Return [x, y] of the center of cell containing provided text 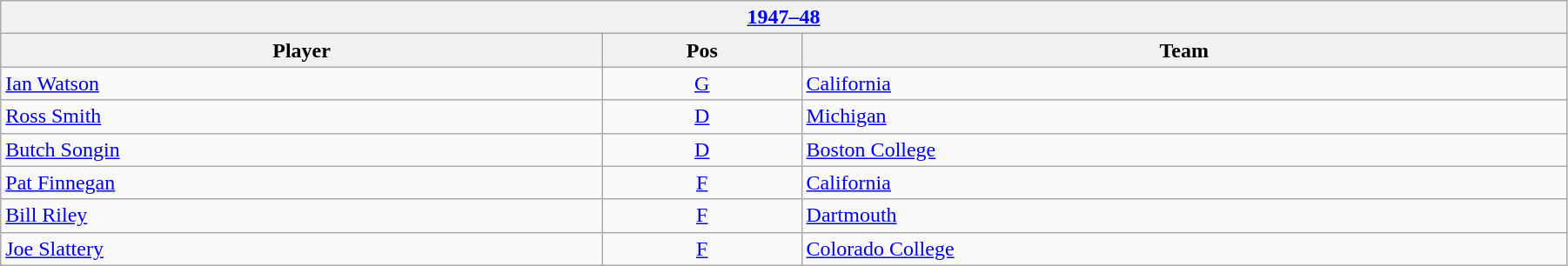
Butch Songin [302, 150]
Boston College [1183, 150]
1947–48 [784, 17]
Player [302, 50]
Pat Finnegan [302, 183]
Team [1183, 50]
Ross Smith [302, 116]
Bill Riley [302, 216]
Ian Watson [302, 83]
Joe Slattery [302, 249]
Michigan [1183, 116]
Dartmouth [1183, 216]
Colorado College [1183, 249]
G [701, 83]
Pos [701, 50]
